Find where the given text appears and provide that cell's center as [x, y] coordinate. 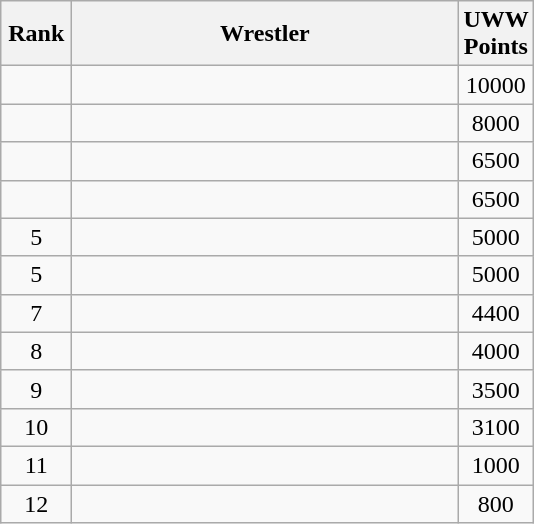
UWW Points [496, 34]
10 [36, 427]
7 [36, 313]
4000 [496, 351]
3500 [496, 389]
8 [36, 351]
10000 [496, 85]
800 [496, 503]
Wrestler [265, 34]
Rank [36, 34]
12 [36, 503]
9 [36, 389]
1000 [496, 465]
11 [36, 465]
8000 [496, 123]
4400 [496, 313]
3100 [496, 427]
